Return the [X, Y] coordinate for the center point of the cell that contains the specified text.  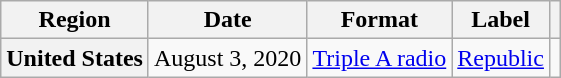
Republic [501, 58]
Format [380, 20]
Label [501, 20]
Region [75, 20]
Date [227, 20]
August 3, 2020 [227, 58]
Triple A radio [380, 58]
United States [75, 58]
